For the text-containing cell, return its midpoint in (X, Y) coordinate format. 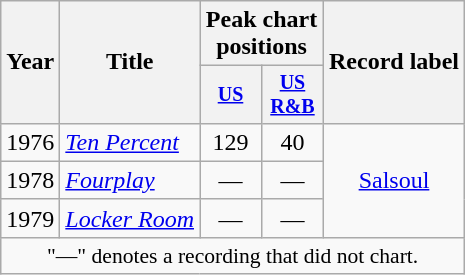
Year (30, 62)
1979 (30, 218)
Locker Room (130, 218)
Record label (394, 62)
40 (292, 142)
Fourplay (130, 180)
1976 (30, 142)
1978 (30, 180)
Title (130, 62)
Ten Percent (130, 142)
USR&B (292, 94)
Salsoul (394, 180)
US (231, 94)
"—" denotes a recording that did not chart. (233, 255)
129 (231, 142)
Peak chart positions (262, 34)
